Search for the cell housing the specified text and yield its [x, y] center coordinate. 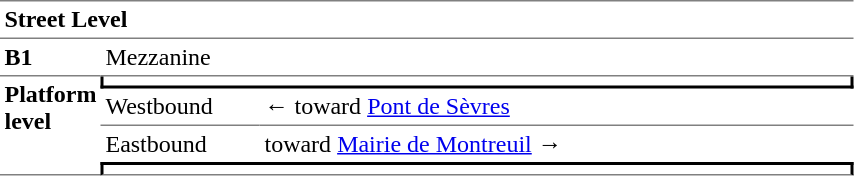
B1 [50, 58]
Westbound [180, 107]
toward Mairie de Montreuil → [557, 144]
Eastbound [180, 144]
Street Level [427, 20]
Platform level [50, 126]
Mezzanine [478, 58]
← toward Pont de Sèvres [557, 107]
